Locate the cell with the specified text and output its [X, Y] center coordinate. 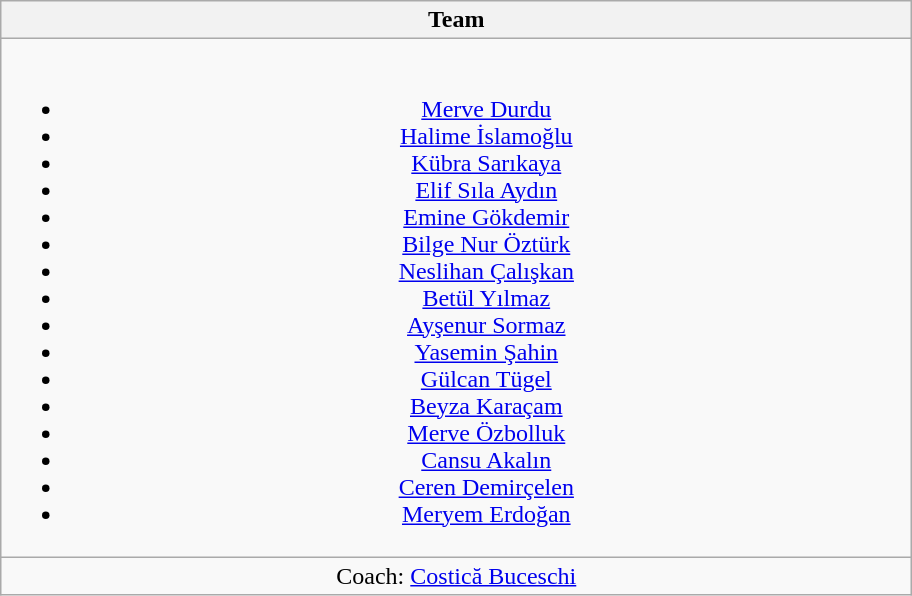
Team [456, 20]
Coach: Costică Buceschi [456, 576]
